Scan for the cell matching the given text and deliver its (X, Y) coordinate at center. 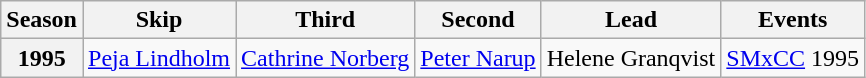
Skip (158, 20)
Season (42, 20)
Peja Lindholm (158, 58)
Lead (631, 20)
SMxCC 1995 (793, 58)
Second (478, 20)
Third (326, 20)
Events (793, 20)
Cathrine Norberg (326, 58)
1995 (42, 58)
Peter Narup (478, 58)
Helene Granqvist (631, 58)
